Extract the (x, y) coordinate from the center of the cell holding the provided text.  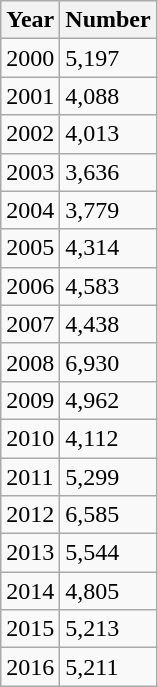
2009 (30, 400)
2001 (30, 96)
4,088 (108, 96)
2013 (30, 553)
5,211 (108, 667)
2000 (30, 58)
4,962 (108, 400)
3,779 (108, 210)
2010 (30, 438)
5,299 (108, 477)
5,544 (108, 553)
2012 (30, 515)
2014 (30, 591)
2015 (30, 629)
Year (30, 20)
5,197 (108, 58)
4,013 (108, 134)
4,314 (108, 248)
2003 (30, 172)
5,213 (108, 629)
2011 (30, 477)
4,112 (108, 438)
4,583 (108, 286)
6,930 (108, 362)
Number (108, 20)
4,438 (108, 324)
2002 (30, 134)
2007 (30, 324)
2008 (30, 362)
4,805 (108, 591)
3,636 (108, 172)
2006 (30, 286)
2005 (30, 248)
6,585 (108, 515)
2004 (30, 210)
2016 (30, 667)
